Provide the [X, Y] coordinate of the cell's center where the given text is located.  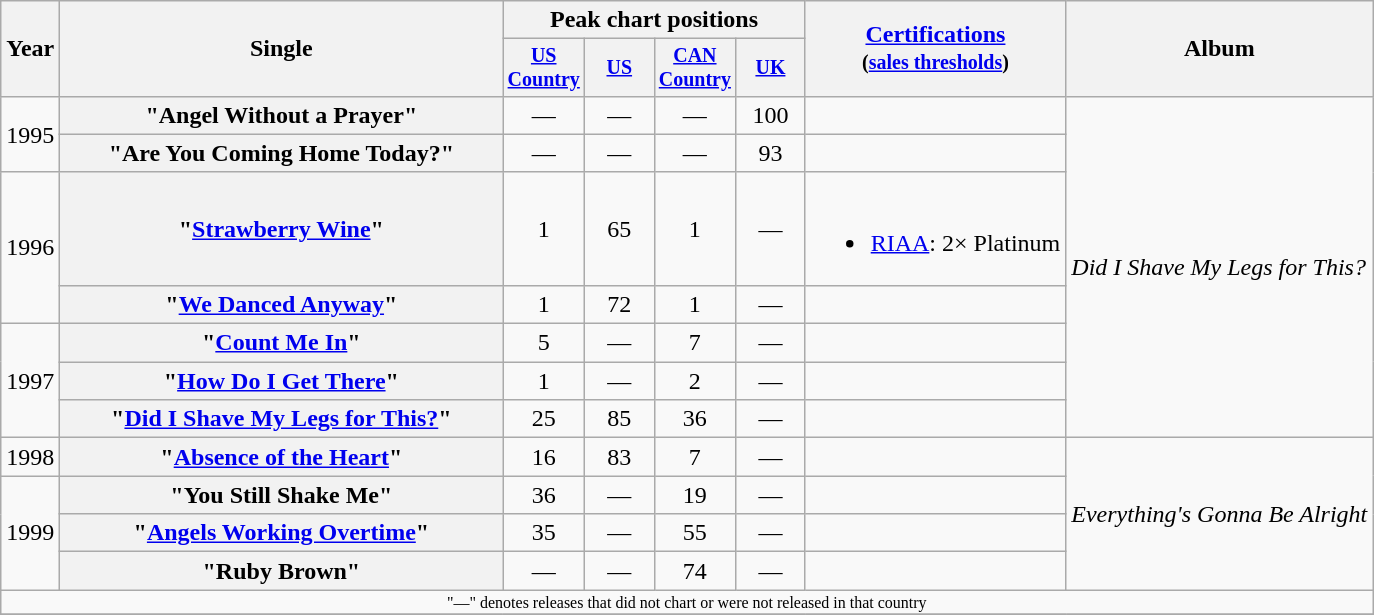
2 [695, 381]
Did I Shave My Legs for This? [1220, 266]
1998 [30, 457]
"We Danced Anyway" [282, 304]
"You Still Shake Me" [282, 495]
16 [544, 457]
"Count Me In" [282, 343]
1999 [30, 533]
UK [770, 68]
US [620, 68]
1995 [30, 134]
"How Do I Get There" [282, 381]
65 [620, 228]
"—" denotes releases that did not chart or were not released in that country [687, 602]
"Angels Working Overtime" [282, 533]
US Country [544, 68]
Certifications(sales thresholds) [936, 49]
1996 [30, 248]
100 [770, 115]
Peak chart positions [654, 20]
Year [30, 49]
19 [695, 495]
5 [544, 343]
93 [770, 153]
"Absence of the Heart" [282, 457]
25 [544, 419]
CAN Country [695, 68]
"Ruby Brown" [282, 571]
Everything's Gonna Be Alright [1220, 514]
Album [1220, 49]
72 [620, 304]
1997 [30, 381]
"Did I Shave My Legs for This?" [282, 419]
83 [620, 457]
"Are You Coming Home Today?" [282, 153]
Single [282, 49]
85 [620, 419]
RIAA: 2× Platinum [936, 228]
74 [695, 571]
55 [695, 533]
"Angel Without a Prayer" [282, 115]
35 [544, 533]
"Strawberry Wine" [282, 228]
